Determine the (X, Y) coordinate at the center of the cell enclosing the given text.  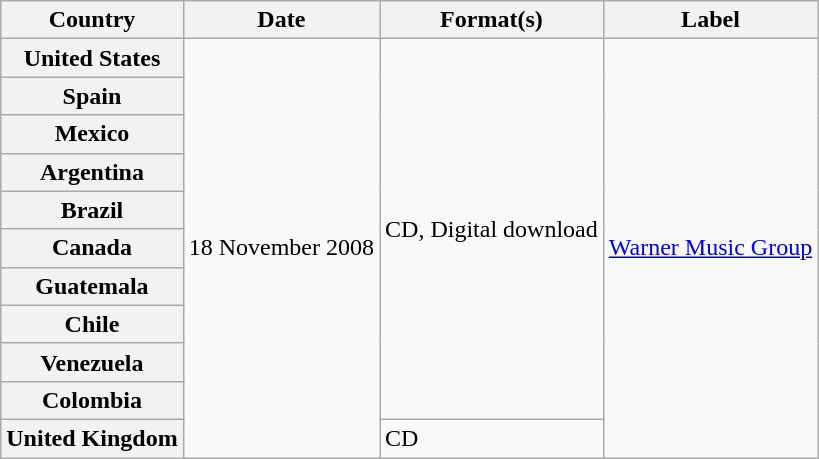
Venezuela (92, 362)
Country (92, 20)
United States (92, 58)
Chile (92, 324)
18 November 2008 (281, 248)
Argentina (92, 172)
Label (710, 20)
Guatemala (92, 286)
Mexico (92, 134)
Spain (92, 96)
Colombia (92, 400)
Format(s) (492, 20)
Warner Music Group (710, 248)
Brazil (92, 210)
Date (281, 20)
CD, Digital download (492, 230)
United Kingdom (92, 438)
Canada (92, 248)
CD (492, 438)
